Locate the cell with the specified text and output its [x, y] center coordinate. 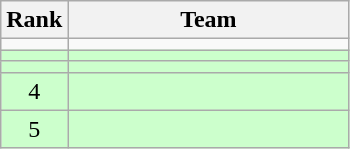
Team [208, 20]
4 [34, 91]
Rank [34, 20]
5 [34, 129]
